Search for the cell housing the specified text and yield its (x, y) center coordinate. 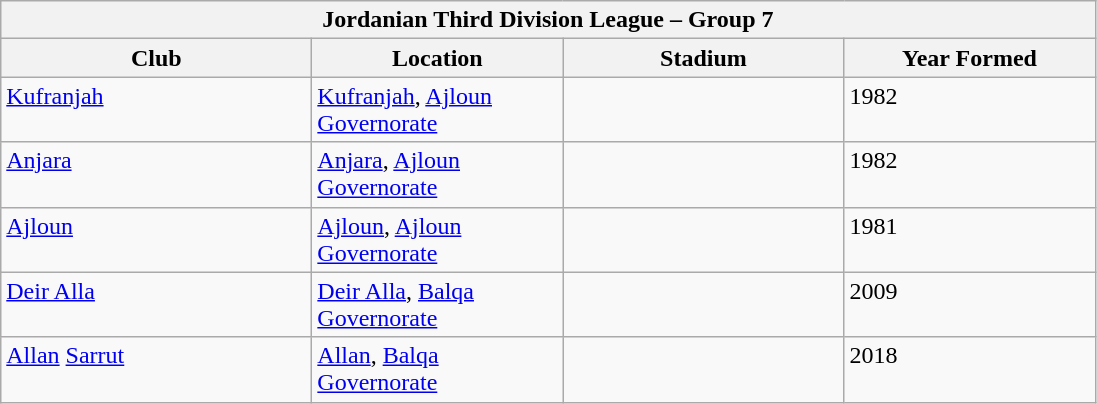
Location (438, 58)
Year Formed (970, 58)
Deir Alla, Balqa Governorate (438, 304)
Anjara (156, 174)
Allan, Balqa Governorate (438, 370)
1981 (970, 240)
Allan Sarrut (156, 370)
Deir Alla (156, 304)
Stadium (704, 58)
Club (156, 58)
2018 (970, 370)
Ajloun, Ajloun Governorate (438, 240)
Kufranjah, Ajloun Governorate (438, 110)
Jordanian Third Division League – Group 7 (548, 20)
Ajloun (156, 240)
Anjara, Ajloun Governorate (438, 174)
Kufranjah (156, 110)
2009 (970, 304)
